Return the (X, Y) coordinate for the center point of the cell that contains the specified text.  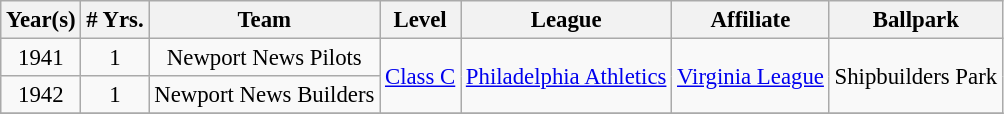
Affiliate (750, 20)
Newport News Pilots (264, 58)
1941 (41, 58)
Ballpark (916, 20)
Class C (420, 76)
Level (420, 20)
Shipbuilders Park (916, 76)
Philadelphia Athletics (566, 76)
Year(s) (41, 20)
League (566, 20)
# Yrs. (115, 20)
1942 (41, 95)
Newport News Builders (264, 95)
Virginia League (750, 76)
Team (264, 20)
